Output the [X, Y] coordinate of the center of the cell containing the given text.  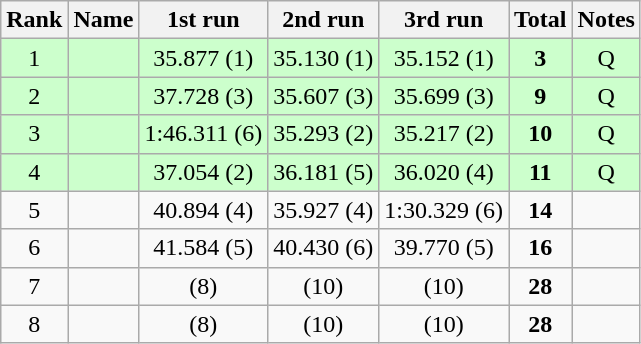
2nd run [324, 20]
37.728 (3) [204, 96]
8 [34, 324]
40.894 (4) [204, 210]
5 [34, 210]
35.877 (1) [204, 58]
37.054 (2) [204, 172]
3rd run [444, 20]
35.293 (2) [324, 134]
41.584 (5) [204, 248]
4 [34, 172]
39.770 (5) [444, 248]
1 [34, 58]
35.699 (3) [444, 96]
Notes [606, 20]
6 [34, 248]
1st run [204, 20]
2 [34, 96]
35.152 (1) [444, 58]
16 [540, 248]
1:46.311 (6) [204, 134]
9 [540, 96]
10 [540, 134]
36.181 (5) [324, 172]
7 [34, 286]
Total [540, 20]
35.217 (2) [444, 134]
Rank [34, 20]
36.020 (4) [444, 172]
14 [540, 210]
40.430 (6) [324, 248]
35.130 (1) [324, 58]
1:30.329 (6) [444, 210]
35.607 (3) [324, 96]
35.927 (4) [324, 210]
Name [104, 20]
11 [540, 172]
